Extract the (x, y) coordinate from the center of the cell holding the provided text.  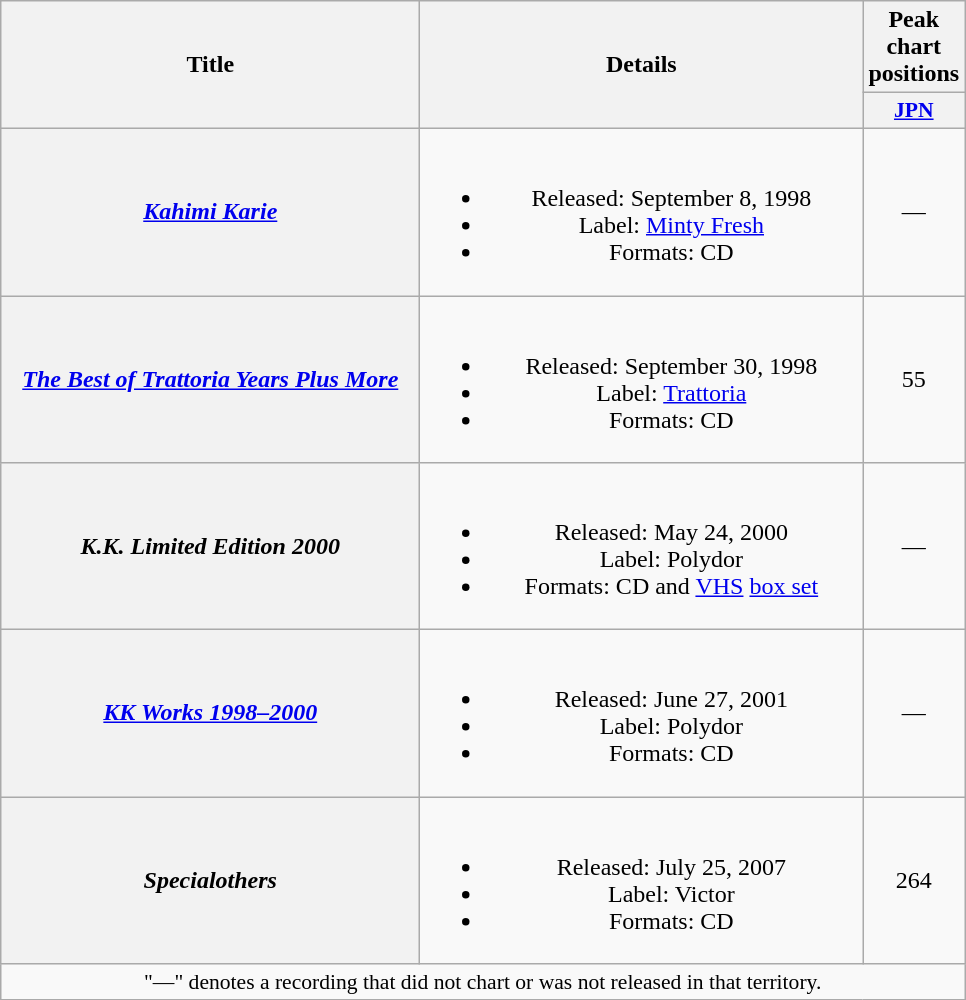
JPN (914, 111)
The Best of Trattoria Years Plus More (210, 380)
Details (642, 65)
55 (914, 380)
Peak chart positions (914, 47)
264 (914, 880)
KK Works 1998–2000 (210, 714)
Released: September 8, 1998Label: Minty FreshFormats: CD (642, 212)
Title (210, 65)
Kahimi Karie (210, 212)
Released: June 27, 2001Label: PolydorFormats: CD (642, 714)
Released: July 25, 2007Label: VictorFormats: CD (642, 880)
Specialothers (210, 880)
Released: September 30, 1998Label: TrattoriaFormats: CD (642, 380)
"—" denotes a recording that did not chart or was not released in that territory. (483, 982)
K.K. Limited Edition 2000 (210, 546)
Released: May 24, 2000Label: PolydorFormats: CD and VHS box set (642, 546)
